Return the (X, Y) coordinate for the center point of the cell that contains the specified text.  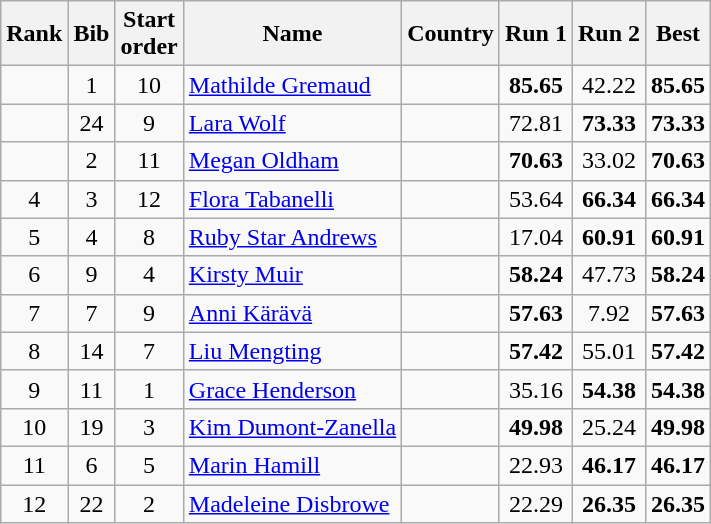
Best (678, 34)
Name (292, 34)
33.02 (608, 161)
Startorder (149, 34)
Bib (92, 34)
Flora Tabanelli (292, 199)
Anni Kärävä (292, 313)
Kim Dumont-Zanella (292, 427)
35.16 (536, 389)
Run 2 (608, 34)
Megan Oldham (292, 161)
Marin Hamill (292, 465)
17.04 (536, 237)
42.22 (608, 85)
Rank (34, 34)
Mathilde Gremaud (292, 85)
Run 1 (536, 34)
53.64 (536, 199)
7.92 (608, 313)
Ruby Star Andrews (292, 237)
22 (92, 503)
55.01 (608, 351)
14 (92, 351)
72.81 (536, 123)
24 (92, 123)
22.93 (536, 465)
Lara Wolf (292, 123)
19 (92, 427)
Kirsty Muir (292, 275)
Madeleine Disbrowe (292, 503)
25.24 (608, 427)
Grace Henderson (292, 389)
Country (451, 34)
47.73 (608, 275)
22.29 (536, 503)
Liu Mengting (292, 351)
